Detect which cell encompasses the target text, then output its (x, y) center coordinate. 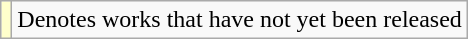
Denotes works that have not yet been released (240, 20)
